Return the (x, y) coordinate for the center point of the cell that contains the specified text.  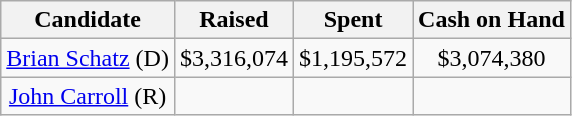
Cash on Hand (492, 20)
Brian Schatz (D) (88, 58)
$3,074,380 (492, 58)
$1,195,572 (354, 58)
Candidate (88, 20)
Spent (354, 20)
$3,316,074 (234, 58)
Raised (234, 20)
John Carroll (R) (88, 96)
